Determine the [X, Y] coordinate at the center of the cell enclosing the given text.  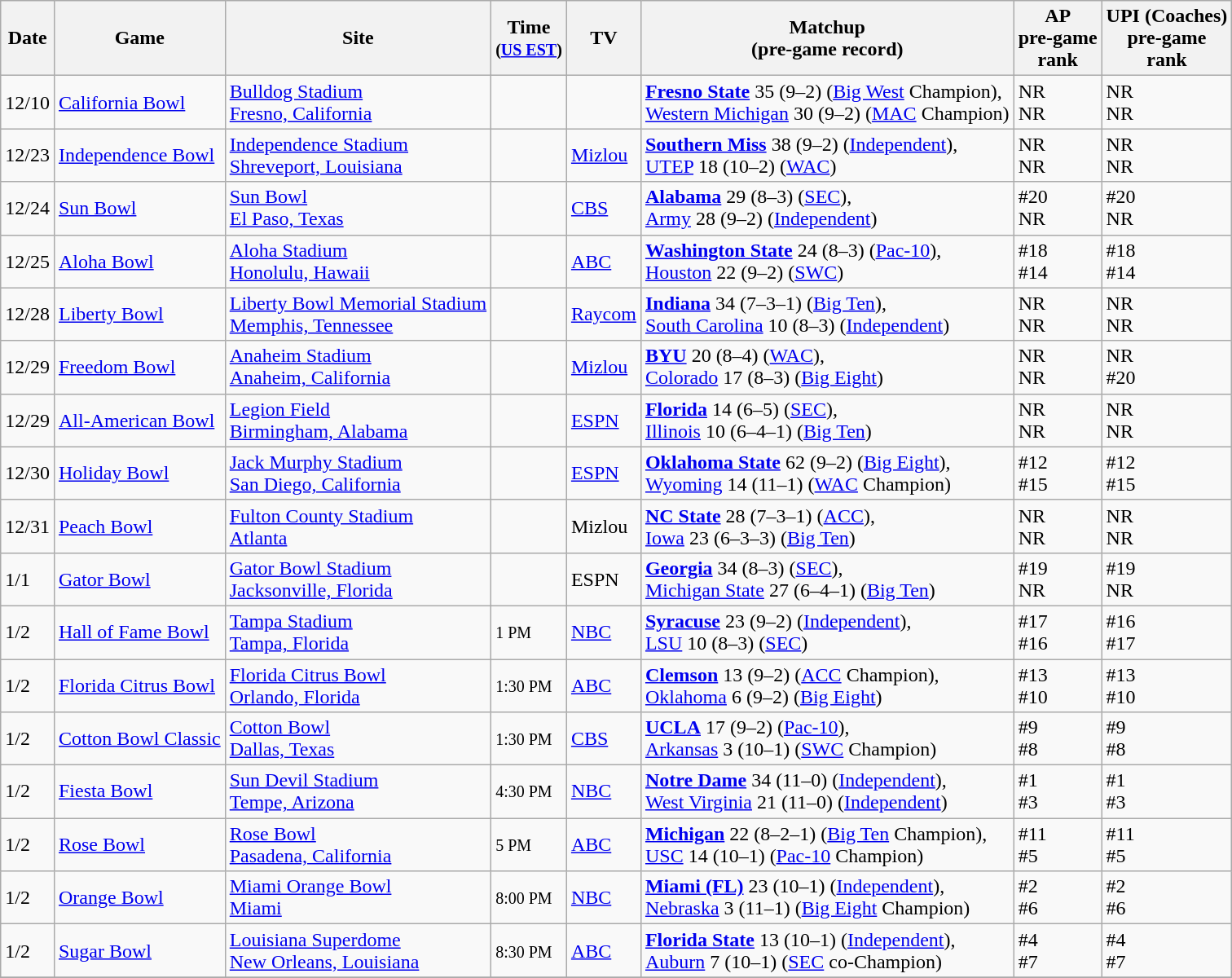
Time(US EST) [530, 38]
Sun Devil Stadium Tempe, Arizona [358, 792]
Bulldog Stadium Fresno, California [358, 103]
Gator Bowl Stadium Jacksonville, Florida [358, 579]
Alabama 29 (8–3) (SEC),Army 28 (9–2) (Independent) [827, 209]
Rose Bowl Pasadena, California [358, 844]
Michigan 22 (8–2–1) (Big Ten Champion),USC 14 (10–1) (Pac-10 Champion) [827, 844]
Freedom Bowl [139, 367]
12/28 [28, 315]
Florida Citrus Bowl [139, 685]
5 PM [530, 844]
#16#17 [1167, 632]
1/1 [28, 579]
Game [139, 38]
Sun Bowl [139, 209]
Fulton County Stadium Atlanta [358, 526]
Jack Murphy Stadium San Diego, California [358, 473]
All-American Bowl [139, 421]
Sugar Bowl [139, 950]
Independence Stadium Shreveport, Louisiana [358, 155]
Peach Bowl [139, 526]
BYU 20 (8–4) (WAC),Colorado 17 (8–3) (Big Eight) [827, 367]
12/24 [28, 209]
Matchup(pre-game record) [827, 38]
Aloha Stadium Honolulu, Hawaii [358, 261]
Legion Field Birmingham, Alabama [358, 421]
8:00 PM [530, 898]
Oklahoma State 62 (9–2) (Big Eight),Wyoming 14 (11–1) (WAC Champion) [827, 473]
8:30 PM [530, 950]
UPI (Coaches)pre-gamerank [1167, 38]
Florida 14 (6–5) (SEC),Illinois 10 (6–4–1) (Big Ten) [827, 421]
Florida Citrus Bowl Orlando, Florida [358, 685]
Fresno State 35 (9–2) (Big West Champion),Western Michigan 30 (9–2) (MAC Champion) [827, 103]
NR#20 [1167, 367]
Miami Orange Bowl Miami [358, 898]
TV [603, 38]
Fiesta Bowl [139, 792]
Indiana 34 (7–3–1) (Big Ten),South Carolina 10 (8–3) (Independent) [827, 315]
Site [358, 38]
California Bowl [139, 103]
Cotton Bowl Dallas, Texas [358, 738]
Holiday Bowl [139, 473]
12/10 [28, 103]
Tampa Stadium Tampa, Florida [358, 632]
1 PM [530, 632]
Cotton Bowl Classic [139, 738]
Raycom [603, 315]
Southern Miss 38 (9–2) (Independent),UTEP 18 (10–2) (WAC) [827, 155]
12/30 [28, 473]
APpre-gamerank [1058, 38]
Liberty Bowl [139, 315]
12/25 [28, 261]
Hall of Fame Bowl [139, 632]
UCLA 17 (9–2) (Pac-10),Arkansas 3 (10–1) (SWC Champion) [827, 738]
12/23 [28, 155]
Orange Bowl [139, 898]
Notre Dame 34 (11–0) (Independent),West Virginia 21 (11–0) (Independent) [827, 792]
NC State 28 (7–3–1) (ACC),Iowa 23 (6–3–3) (Big Ten) [827, 526]
Aloha Bowl [139, 261]
Sun Bowl El Paso, Texas [358, 209]
Rose Bowl [139, 844]
12/31 [28, 526]
Gator Bowl [139, 579]
Florida State 13 (10–1) (Independent),Auburn 7 (10–1) (SEC co-Champion) [827, 950]
4:30 PM [530, 792]
Liberty Bowl Memorial Stadium Memphis, Tennessee [358, 315]
Independence Bowl [139, 155]
#17#16 [1058, 632]
Anaheim Stadium Anaheim, California [358, 367]
Syracuse 23 (9–2) (Independent),LSU 10 (8–3) (SEC) [827, 632]
Date [28, 38]
Clemson 13 (9–2) (ACC Champion),Oklahoma 6 (9–2) (Big Eight) [827, 685]
Louisiana Superdome New Orleans, Louisiana [358, 950]
Miami (FL) 23 (10–1) (Independent),Nebraska 3 (11–1) (Big Eight Champion) [827, 898]
Georgia 34 (8–3) (SEC),Michigan State 27 (6–4–1) (Big Ten) [827, 579]
Washington State 24 (8–3) (Pac-10),Houston 22 (9–2) (SWC) [827, 261]
